Determine the [X, Y] coordinate at the center of the cell enclosing the given text.  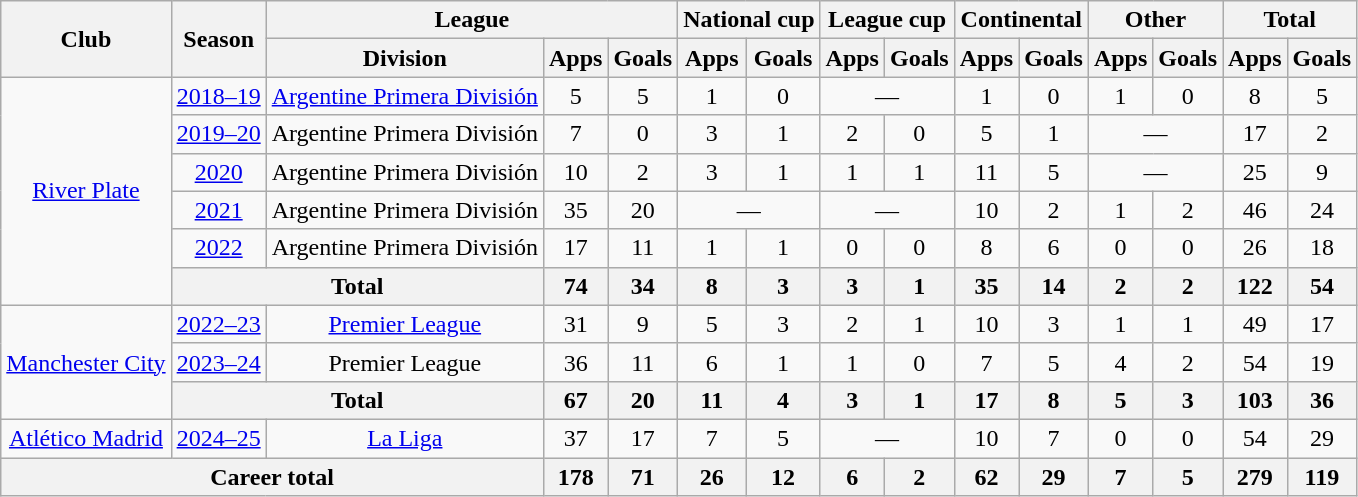
Atlético Madrid [86, 438]
Division [404, 58]
2018–19 [218, 96]
122 [1255, 286]
National cup [749, 20]
74 [575, 286]
League cup [887, 20]
Other [1155, 20]
12 [783, 477]
2019–20 [218, 134]
14 [1054, 286]
18 [1322, 248]
34 [643, 286]
71 [643, 477]
103 [1255, 400]
37 [575, 438]
La Liga [404, 438]
2024–25 [218, 438]
Club [86, 39]
279 [1255, 477]
24 [1322, 210]
Manchester City [86, 362]
19 [1322, 362]
Season [218, 39]
25 [1255, 172]
62 [986, 477]
31 [575, 324]
178 [575, 477]
League [472, 20]
2022 [218, 248]
49 [1255, 324]
River Plate [86, 191]
119 [1322, 477]
Career total [272, 477]
46 [1255, 210]
67 [575, 400]
2021 [218, 210]
Continental [1021, 20]
2023–24 [218, 362]
2020 [218, 172]
2022–23 [218, 324]
